Extract the (X, Y) coordinate from the center of the cell holding the provided text.  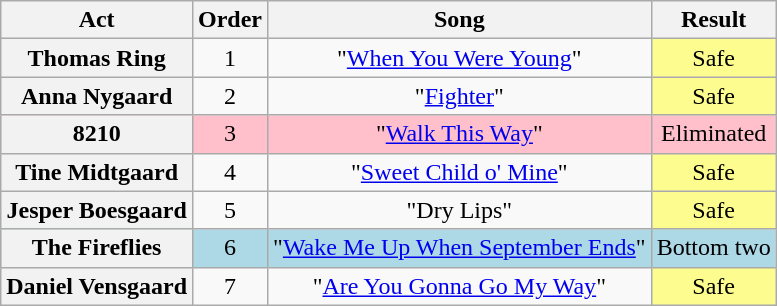
"Walk This Way" (460, 134)
4 (230, 172)
6 (230, 248)
"Fighter" (460, 96)
The Fireflies (97, 248)
Eliminated (714, 134)
3 (230, 134)
"Dry Lips" (460, 210)
Jesper Boesgaard (97, 210)
Song (460, 20)
"Sweet Child o' Mine" (460, 172)
"Are You Gonna Go My Way" (460, 286)
Act (97, 20)
1 (230, 58)
2 (230, 96)
Tine Midtgaard (97, 172)
"When You Were Young" (460, 58)
7 (230, 286)
Daniel Vensgaard (97, 286)
Order (230, 20)
"Wake Me Up When September Ends" (460, 248)
Thomas Ring (97, 58)
8210 (97, 134)
Result (714, 20)
Anna Nygaard (97, 96)
Bottom two (714, 248)
5 (230, 210)
